Find where the given text appears and provide that cell's center as [x, y] coordinate. 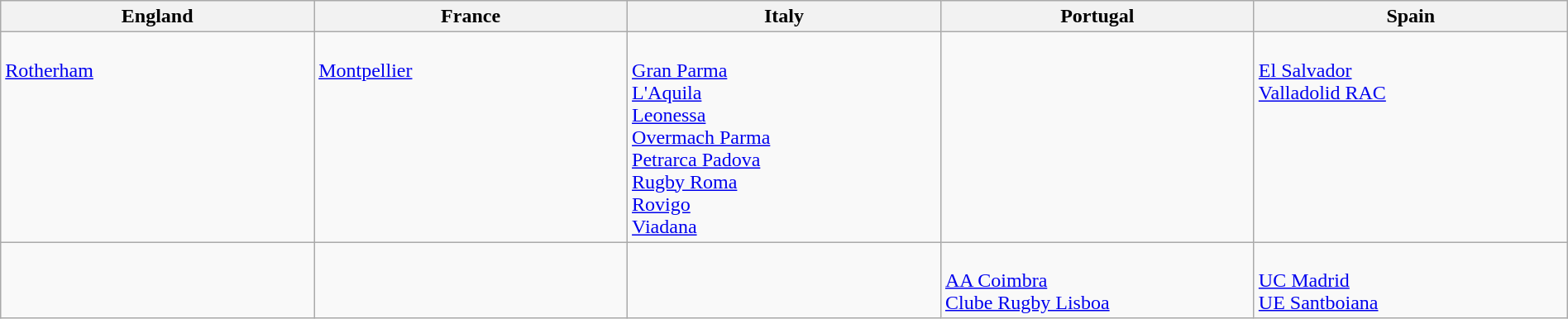
Spain [1411, 17]
Italy [784, 17]
England [157, 17]
Gran Parma L'Aquila Leonessa Overmach Parma Petrarca Padova Rugby Roma Rovigo Viadana [784, 137]
Rotherham [157, 137]
AA Coimbra Clube Rugby Lisboa [1097, 280]
Montpellier [471, 137]
France [471, 17]
UC Madrid UE Santboiana [1411, 280]
El Salvador Valladolid RAC [1411, 137]
Portugal [1097, 17]
